Pinpoint the cell where the given text exists, returning its [X, Y] midpoint coordinate. 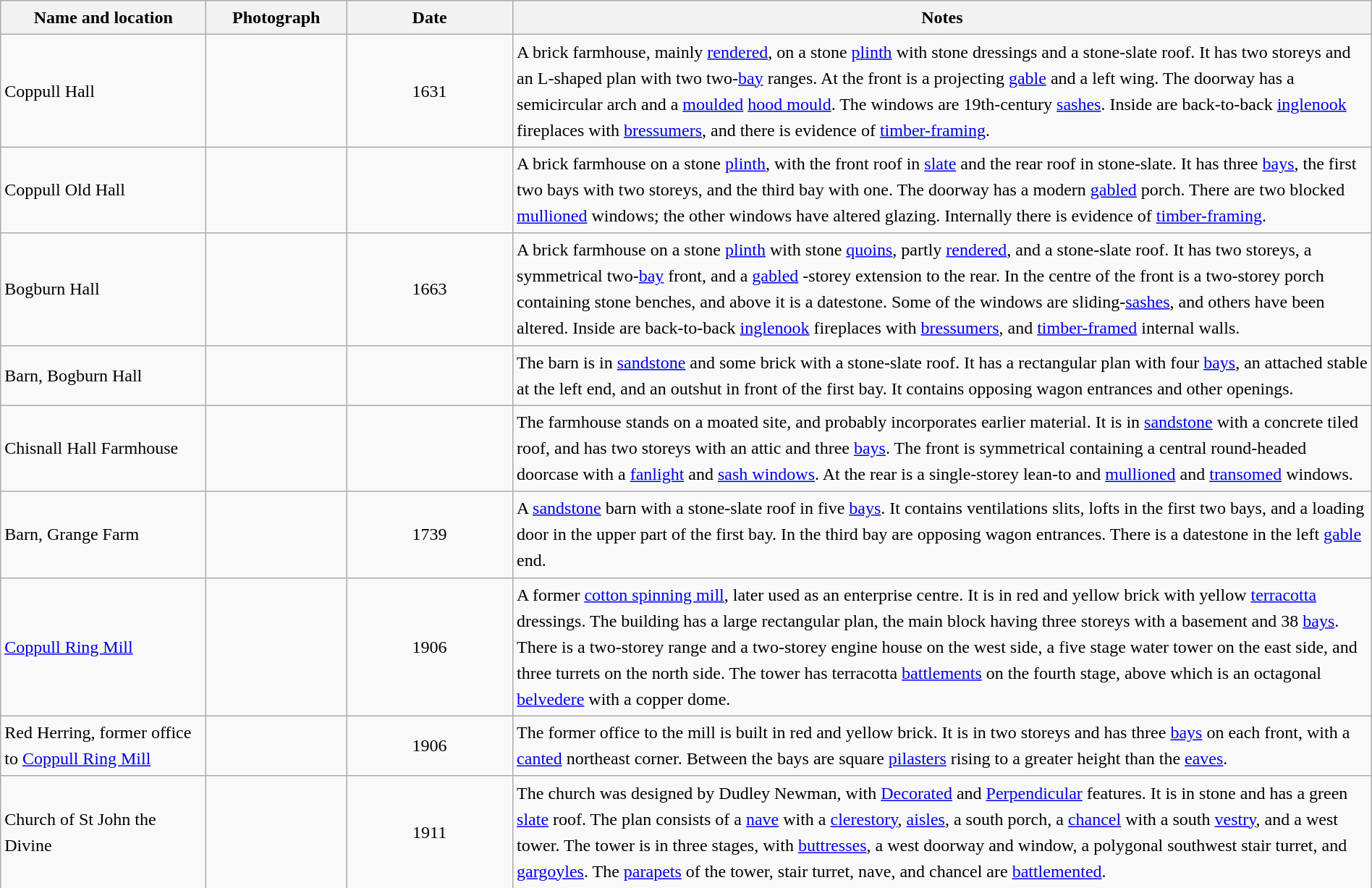
1739 [430, 534]
1911 [430, 832]
1663 [430, 289]
Photograph [276, 17]
Chisnall Hall Farmhouse [103, 449]
Red Herring, former office to Coppull Ring Mill [103, 745]
Date [430, 17]
Notes [942, 17]
Church of St John the Divine [103, 832]
Coppull Hall [103, 91]
Bogburn Hall [103, 289]
Name and location [103, 17]
Barn, Bogburn Hall [103, 375]
Coppull Old Hall [103, 190]
Coppull Ring Mill [103, 647]
Barn, Grange Farm [103, 534]
1631 [430, 91]
